Determine the [X, Y] coordinate at the center of the cell enclosing the given text.  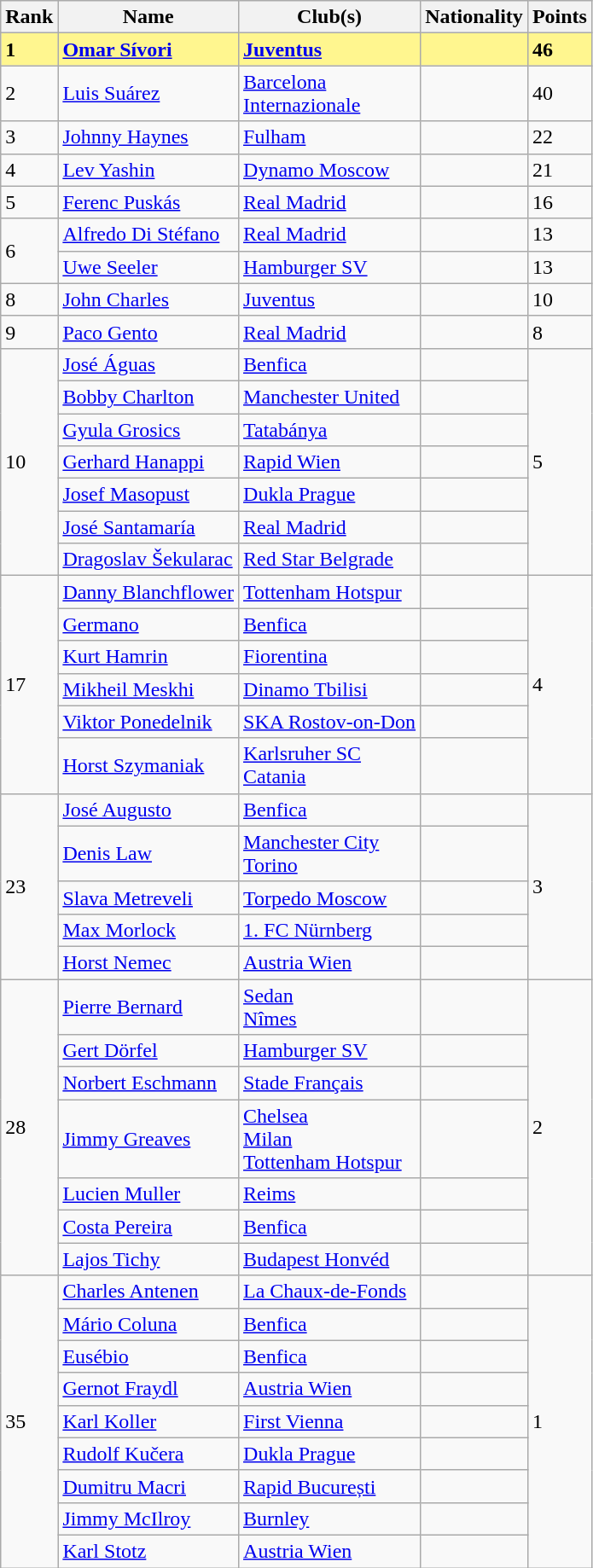
Points [560, 17]
Mário Coluna [148, 1324]
21 [560, 170]
Lucien Muller [148, 1194]
Charles Antenen [148, 1292]
Costa Pereira [148, 1227]
José Augusto [148, 810]
Fulham [329, 137]
Karl Koller [148, 1421]
Rapid Wien [329, 462]
Gerhard Hanappi [148, 462]
46 [560, 49]
Club(s) [329, 17]
Burnley [329, 1519]
22 [560, 137]
Omar Sívori [148, 49]
17 [29, 684]
Gert Dörfel [148, 1051]
Pierre Bernard [148, 1007]
Tottenham Hotspur [329, 592]
Ferenc Puskás [148, 202]
Manchester United [329, 397]
Germano [148, 624]
Reims [329, 1194]
Chelsea Milan Tottenham Hotspur [329, 1139]
Paco Gento [148, 332]
Bobby Charlton [148, 397]
La Chaux-de-Fonds [329, 1292]
Jimmy McIlroy [148, 1519]
Eusébio [148, 1356]
Denis Law [148, 853]
Stade Français [329, 1083]
First Vienna [329, 1421]
40 [560, 94]
Max Morlock [148, 930]
Lev Yashin [148, 170]
Kurt Hamrin [148, 657]
Uwe Seeler [148, 267]
Dinamo Tbilisi [329, 689]
9 [29, 332]
John Charles [148, 299]
Nationality [474, 17]
Gyula Grosics [148, 429]
Name [148, 17]
Dumitru Macri [148, 1486]
José Águas [148, 364]
28 [29, 1128]
Luis Suárez [148, 94]
Fiorentina [329, 657]
SKA Rostov-on-Don [329, 722]
Karl Stotz [148, 1551]
23 [29, 886]
Horst Szymaniak [148, 766]
Tatabánya [329, 429]
Rudolf Kučera [148, 1454]
6 [29, 251]
José Santamaría [148, 527]
Sedan Nîmes [329, 1007]
Viktor Ponedelnik [148, 722]
Slava Metreveli [148, 897]
Alfredo Di Stéfano [148, 235]
Rank [29, 17]
35 [29, 1421]
Danny Blanchflower [148, 592]
Dragoslav Šekularac [148, 560]
Karlsruher SC Catania [329, 766]
Josef Masopust [148, 495]
Red Star Belgrade [329, 560]
Torpedo Moscow [329, 897]
16 [560, 202]
Rapid București [329, 1486]
Lajos Tichy [148, 1259]
Dynamo Moscow [329, 170]
Norbert Eschmann [148, 1083]
1. FC Nürnberg [329, 930]
Gernot Fraydl [148, 1389]
Jimmy Greaves [148, 1139]
Horst Nemec [148, 962]
Manchester City Torino [329, 853]
Johnny Haynes [148, 137]
Mikheil Meskhi [148, 689]
Barcelona Internazionale [329, 94]
Budapest Honvéd [329, 1259]
